Capture the cell that displays the provided text and extract its (x, y) central coordinate. 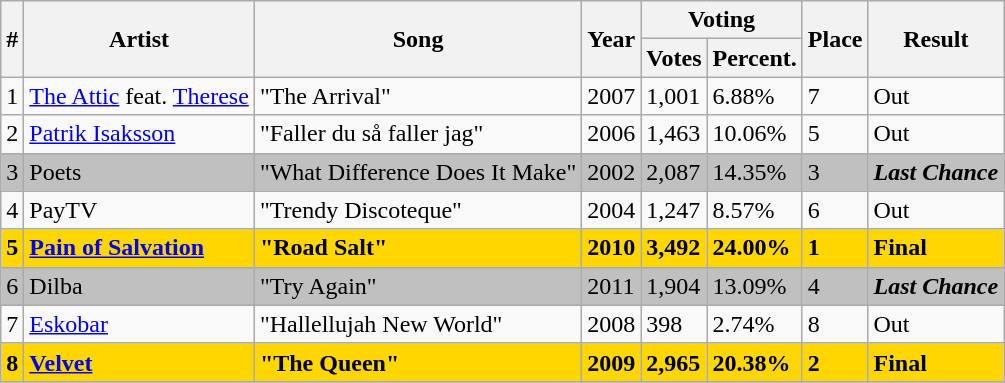
Place (835, 39)
Pain of Salvation (140, 248)
Poets (140, 172)
"The Queen" (418, 362)
2006 (612, 134)
Votes (674, 58)
"Trendy Discoteque" (418, 210)
The Attic feat. Therese (140, 96)
2004 (612, 210)
2008 (612, 324)
"Faller du så faller jag" (418, 134)
20.38% (754, 362)
Dilba (140, 286)
"What Difference Does It Make" (418, 172)
6.88% (754, 96)
PayTV (140, 210)
24.00% (754, 248)
8.57% (754, 210)
1,463 (674, 134)
2011 (612, 286)
2,965 (674, 362)
Voting (722, 20)
1,001 (674, 96)
2.74% (754, 324)
3,492 (674, 248)
Year (612, 39)
1,247 (674, 210)
Velvet (140, 362)
Artist (140, 39)
14.35% (754, 172)
Song (418, 39)
Result (936, 39)
"Hallellujah New World" (418, 324)
1,904 (674, 286)
"The Arrival" (418, 96)
2,087 (674, 172)
10.06% (754, 134)
"Try Again" (418, 286)
# (12, 39)
2007 (612, 96)
2010 (612, 248)
13.09% (754, 286)
Eskobar (140, 324)
Patrik Isaksson (140, 134)
"Road Salt" (418, 248)
2009 (612, 362)
2002 (612, 172)
Percent. (754, 58)
398 (674, 324)
